Identify which cell holds the provided text, then report its [X, Y] central coordinate. 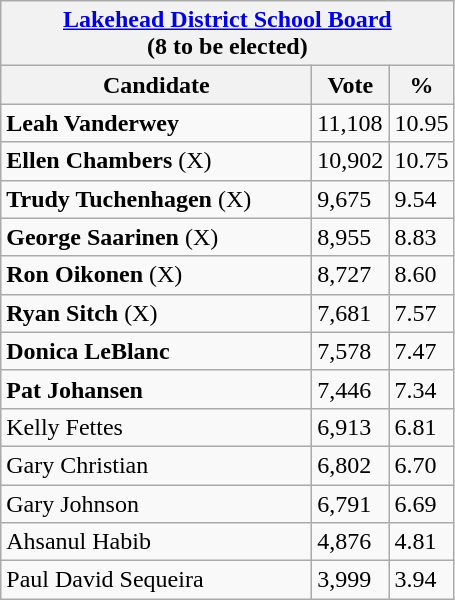
Paul David Sequeira [156, 580]
Vote [350, 85]
Donica LeBlanc [156, 351]
8,727 [350, 275]
Gary Christian [156, 465]
Candidate [156, 85]
8.60 [422, 275]
11,108 [350, 123]
6.81 [422, 427]
6.69 [422, 503]
3.94 [422, 580]
Ron Oikonen (X) [156, 275]
Ellen Chambers (X) [156, 161]
10.95 [422, 123]
George Saarinen (X) [156, 237]
Gary Johnson [156, 503]
4.81 [422, 542]
Lakehead District School Board(8 to be elected) [228, 34]
7,446 [350, 389]
8,955 [350, 237]
Ryan Sitch (X) [156, 313]
7,578 [350, 351]
6,802 [350, 465]
Leah Vanderwey [156, 123]
4,876 [350, 542]
6,791 [350, 503]
9,675 [350, 199]
7.34 [422, 389]
Pat Johansen [156, 389]
6,913 [350, 427]
3,999 [350, 580]
8.83 [422, 237]
10,902 [350, 161]
7,681 [350, 313]
Ahsanul Habib [156, 542]
% [422, 85]
Trudy Tuchenhagen (X) [156, 199]
6.70 [422, 465]
10.75 [422, 161]
Kelly Fettes [156, 427]
9.54 [422, 199]
7.47 [422, 351]
7.57 [422, 313]
